For the text-containing cell, return its midpoint in [x, y] coordinate format. 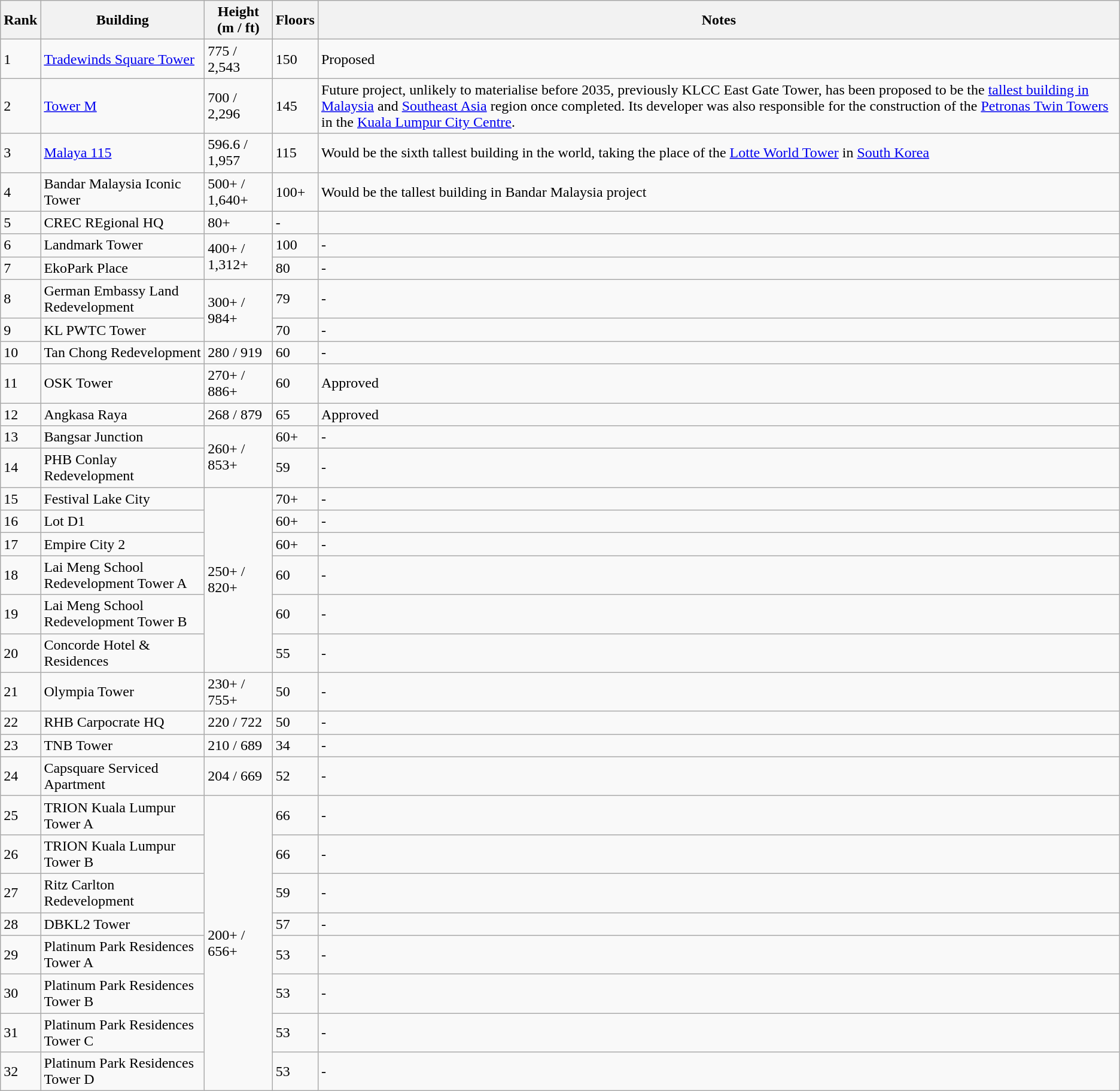
Platinum Park Residences Tower B [123, 994]
TRION Kuala Lumpur Tower A [123, 815]
2 [20, 106]
Lot D1 [123, 522]
Would be the sixth tallest building in the world, taking the place of the Lotte World Tower in South Korea [719, 153]
Platinum Park Residences Tower C [123, 1032]
34 [295, 745]
Platinum Park Residences Tower D [123, 1072]
RHB Carpocrate HQ [123, 723]
7 [20, 268]
1 [20, 59]
5 [20, 223]
Rank [20, 20]
70+ [295, 499]
Proposed [719, 59]
Angkasa Raya [123, 415]
22 [20, 723]
Bandar Malaysia Iconic Tower [123, 191]
13 [20, 437]
28 [20, 924]
30 [20, 994]
210 / 689 [238, 745]
6 [20, 245]
70 [295, 330]
Tan Chong Redevelopment [123, 352]
EkoPark Place [123, 268]
Ritz Carlton Redevelopment [123, 892]
11 [20, 383]
14 [20, 468]
100+ [295, 191]
268 / 879 [238, 415]
Empire City 2 [123, 544]
19 [20, 614]
260+ / 853+ [238, 457]
115 [295, 153]
55 [295, 653]
Building [123, 20]
16 [20, 522]
8 [20, 299]
Bangsar Junction [123, 437]
TNB Tower [123, 745]
17 [20, 544]
Malaya 115 [123, 153]
DBKL2 Tower [123, 924]
26 [20, 854]
80+ [238, 223]
29 [20, 955]
32 [20, 1072]
Capsquare Serviced Apartment [123, 776]
775 / 2,543 [238, 59]
57 [295, 924]
3 [20, 153]
9 [20, 330]
250+ / 820+ [238, 580]
25 [20, 815]
150 [295, 59]
10 [20, 352]
Platinum Park Residences Tower A [123, 955]
80 [295, 268]
145 [295, 106]
230+ / 755+ [238, 691]
Floors [295, 20]
280 / 919 [238, 352]
Lai Meng School Redevelopment Tower A [123, 575]
52 [295, 776]
TRION Kuala Lumpur Tower B [123, 854]
270+ / 886+ [238, 383]
Landmark Tower [123, 245]
Festival Lake City [123, 499]
79 [295, 299]
596.6 / 1,957 [238, 153]
CREC REgional HQ [123, 223]
400+ / 1,312+ [238, 257]
Olympia Tower [123, 691]
21 [20, 691]
200+ / 656+ [238, 943]
Height (m / ft) [238, 20]
German Embassy Land Redevelopment [123, 299]
204 / 669 [238, 776]
300+ / 984+ [238, 310]
24 [20, 776]
Lai Meng School Redevelopment Tower B [123, 614]
27 [20, 892]
Would be the tallest building in Bandar Malaysia project [719, 191]
15 [20, 499]
65 [295, 415]
OSK Tower [123, 383]
23 [20, 745]
PHB Conlay Redevelopment [123, 468]
KL PWTC Tower [123, 330]
220 / 722 [238, 723]
Notes [719, 20]
31 [20, 1032]
12 [20, 415]
20 [20, 653]
100 [295, 245]
4 [20, 191]
700 / 2,296 [238, 106]
500+ / 1,640+ [238, 191]
Concorde Hotel & Residences [123, 653]
Tower M [123, 106]
18 [20, 575]
Tradewinds Square Tower [123, 59]
